Capture the cell that displays the provided text and extract its (x, y) central coordinate. 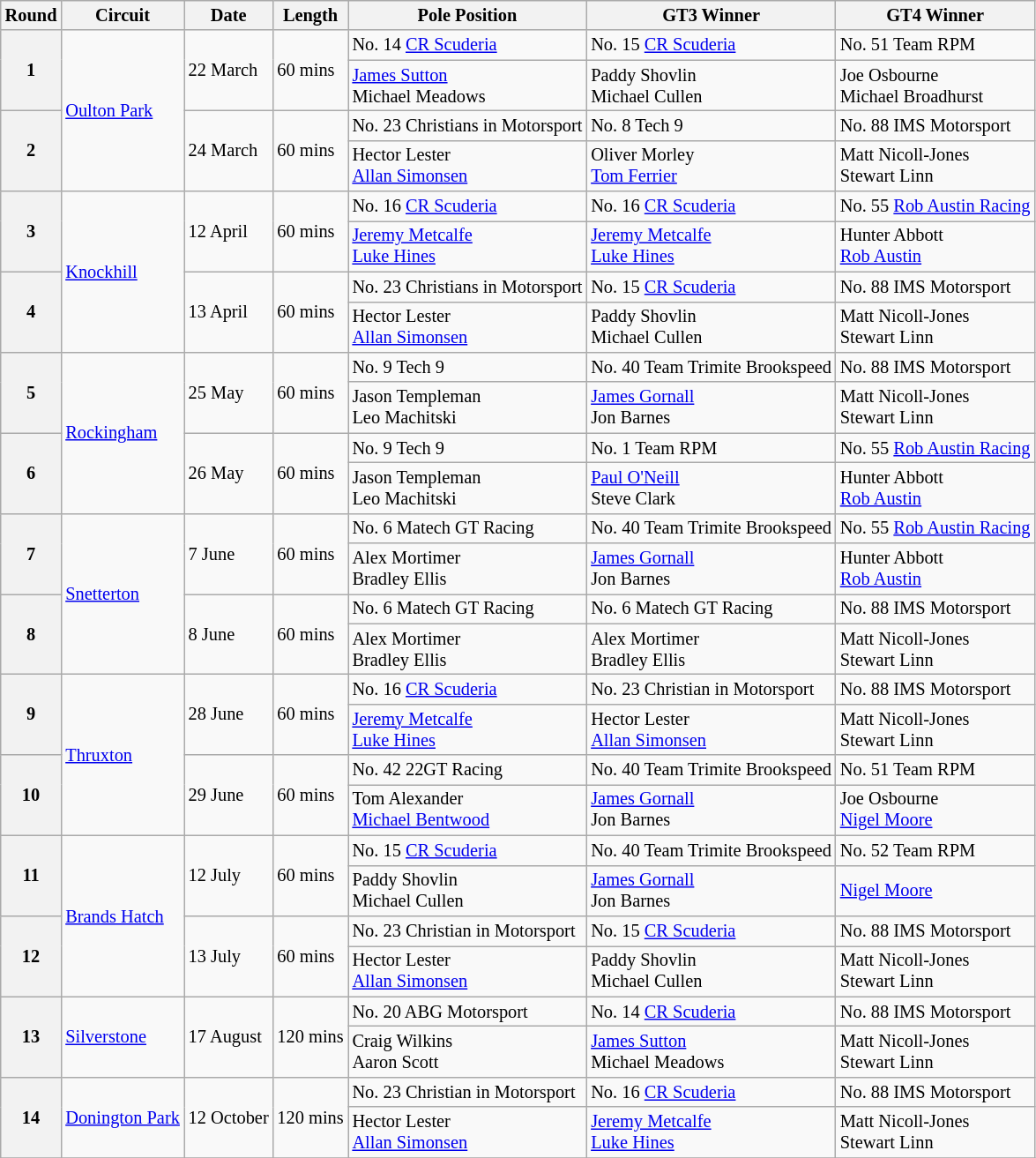
26 May (229, 473)
1 (32, 71)
Silverstone (122, 1037)
Rockingham (122, 432)
Date (229, 15)
12 April (229, 231)
10 (32, 796)
GT4 Winner (935, 15)
24 March (229, 150)
Thruxton (122, 755)
Oulton Park (122, 111)
Paul O'Neill Steve Clark (711, 488)
Round (32, 15)
28 June (229, 714)
4 (32, 312)
Joe Osbourne Nigel Moore (935, 810)
Knockhill (122, 272)
No. 1 Team RPM (711, 448)
29 June (229, 796)
Joe Osbourne Michael Broadhurst (935, 86)
8 (32, 633)
Tom Alexander Michael Bentwood (467, 810)
8 June (229, 633)
Pole Position (467, 15)
13 (32, 1037)
Length (310, 15)
Brands Hatch (122, 915)
Oliver Morley Tom Ferrier (711, 166)
11 (32, 875)
Snetterton (122, 594)
12 October (229, 1117)
12 July (229, 875)
5 (32, 392)
3 (32, 231)
14 (32, 1117)
12 (32, 956)
Circuit (122, 15)
2 (32, 150)
7 (32, 554)
7 June (229, 554)
Nigel Moore (935, 891)
No. 52 Team RPM (935, 850)
13 April (229, 312)
No. 8 Tech 9 (711, 125)
13 July (229, 956)
25 May (229, 392)
Donington Park (122, 1117)
22 March (229, 71)
6 (32, 473)
Craig Wilkins Aaron Scott (467, 1051)
No. 42 22GT Racing (467, 770)
9 (32, 714)
17 August (229, 1037)
No. 20 ABG Motorsport (467, 1012)
GT3 Winner (711, 15)
